From the cell containing the given text, extract its center point as [x, y] coordinate. 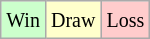
Draw [72, 20]
Win [24, 20]
Loss [126, 20]
